For the text-containing cell, return its midpoint in [X, Y] coordinate format. 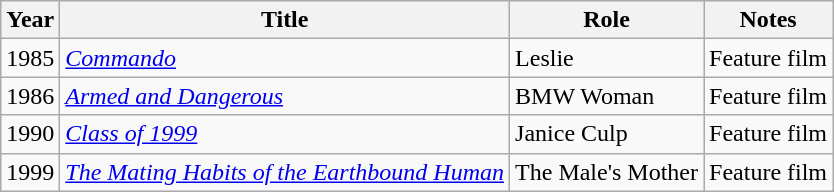
Leslie [607, 58]
1999 [30, 172]
Class of 1999 [285, 134]
Role [607, 20]
Janice Culp [607, 134]
Commando [285, 58]
Title [285, 20]
1985 [30, 58]
Notes [768, 20]
BMW Woman [607, 96]
Armed and Dangerous [285, 96]
The Male's Mother [607, 172]
1986 [30, 96]
The Mating Habits of the Earthbound Human [285, 172]
Year [30, 20]
1990 [30, 134]
